Extract the [X, Y] coordinate from the center of the cell holding the provided text.  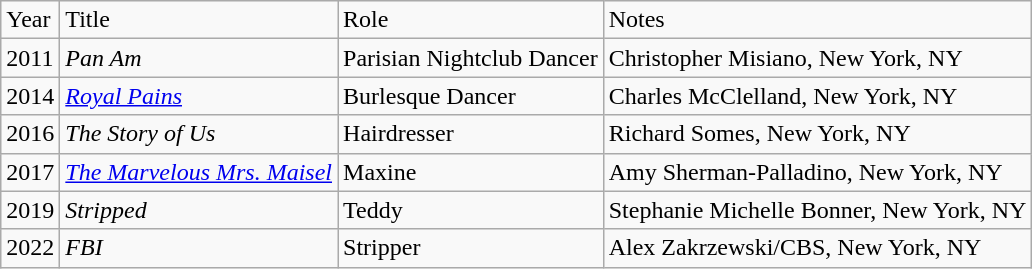
2011 [30, 58]
Burlesque Dancer [471, 96]
2014 [30, 96]
Alex Zakrzewski/CBS, New York, NY [818, 248]
Title [199, 20]
Notes [818, 20]
2019 [30, 210]
Parisian Nightclub Dancer [471, 58]
Hairdresser [471, 134]
2016 [30, 134]
Stripper [471, 248]
Maxine [471, 172]
Christopher Misiano, New York, NY [818, 58]
Richard Somes, New York, NY [818, 134]
2022 [30, 248]
2017 [30, 172]
Year [30, 20]
The Marvelous Mrs. Maisel [199, 172]
The Story of Us [199, 134]
Stephanie Michelle Bonner, New York, NY [818, 210]
Pan Am [199, 58]
FBI [199, 248]
Stripped [199, 210]
Role [471, 20]
Royal Pains [199, 96]
Teddy [471, 210]
Amy Sherman-Palladino, New York, NY [818, 172]
Charles McClelland, New York, NY [818, 96]
